Find where the given text appears and provide that cell's center as (X, Y) coordinate. 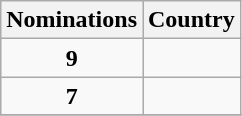
7 (72, 96)
Country (191, 20)
9 (72, 58)
Nominations (72, 20)
